Scan for the cell matching the given text and deliver its (x, y) coordinate at center. 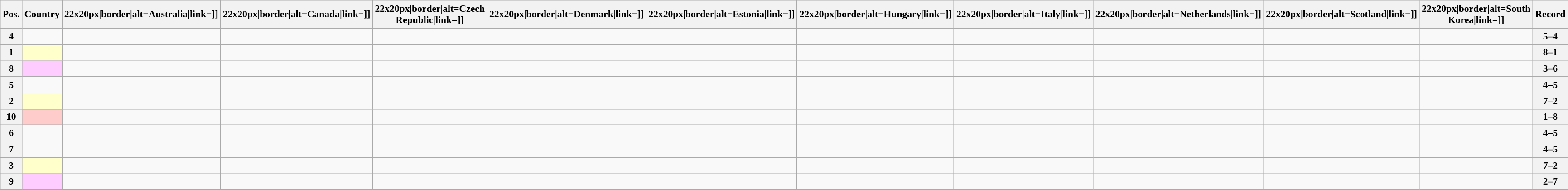
3–6 (1550, 69)
Country (42, 15)
Pos. (11, 15)
22x20px|border|alt=Denmark|link=]] (566, 15)
2–7 (1550, 182)
22x20px|border|alt=South Korea|link=]] (1476, 15)
22x20px|border|alt=Netherlands|link=]] (1178, 15)
5 (11, 85)
22x20px|border|alt=Australia|link=]] (141, 15)
22x20px|border|alt=Canada|link=]] (297, 15)
3 (11, 166)
1–8 (1550, 117)
10 (11, 117)
8–1 (1550, 53)
7 (11, 150)
22x20px|border|alt=Estonia|link=]] (721, 15)
1 (11, 53)
22x20px|border|alt=Italy|link=]] (1024, 15)
8 (11, 69)
5–4 (1550, 36)
4 (11, 36)
22x20px|border|alt=Hungary|link=]] (875, 15)
22x20px|border|alt=Scotland|link=]] (1341, 15)
22x20px|border|alt=Czech Republic|link=]] (429, 15)
Record (1550, 15)
9 (11, 182)
6 (11, 133)
2 (11, 101)
